Output the [x, y] coordinate of the center of the cell containing the given text.  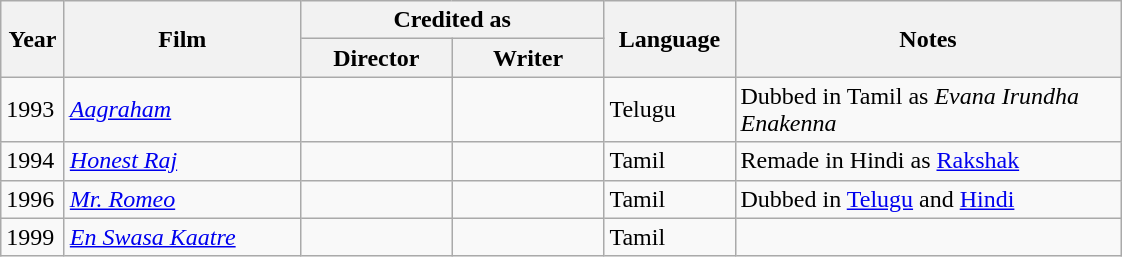
Aagraham [182, 110]
Language [670, 39]
Year [33, 39]
1996 [33, 199]
En Swasa Kaatre [182, 237]
1999 [33, 237]
Writer [528, 58]
Film [182, 39]
1993 [33, 110]
Notes [928, 39]
Mr. Romeo [182, 199]
Credited as [452, 20]
Honest Raj [182, 161]
Dubbed in Telugu and Hindi [928, 199]
1994 [33, 161]
Remade in Hindi as Rakshak [928, 161]
Telugu [670, 110]
Director [376, 58]
Dubbed in Tamil as Evana Irundha Enakenna [928, 110]
